Pinpoint the cell where the given text exists, returning its [X, Y] midpoint coordinate. 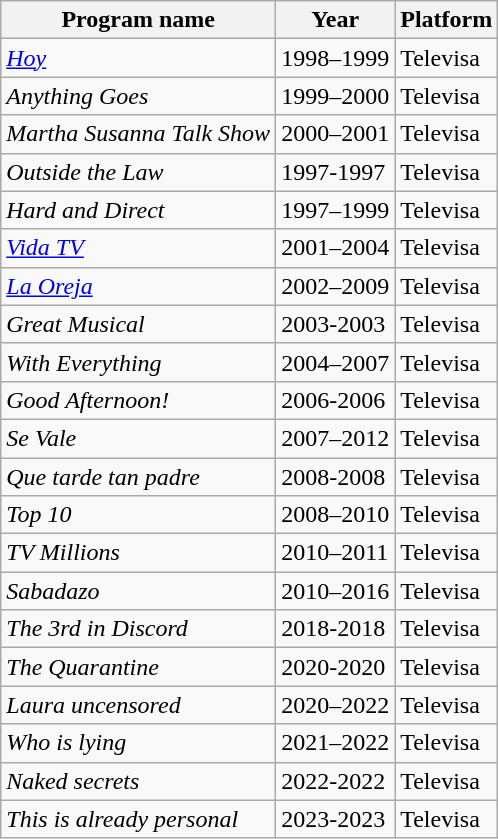
The Quarantine [138, 667]
1997–1999 [336, 210]
2004–2007 [336, 362]
Naked secrets [138, 781]
This is already personal [138, 819]
Que tarde tan padre [138, 477]
1998–1999 [336, 58]
Sabadazo [138, 591]
Who is lying [138, 743]
Top 10 [138, 515]
2023-2023 [336, 819]
2008-2008 [336, 477]
La Oreja [138, 286]
Martha Susanna Talk Show [138, 134]
Outside the Law [138, 172]
Anything Goes [138, 96]
2021–2022 [336, 743]
With Everything [138, 362]
Good Afternoon! [138, 400]
2001–2004 [336, 248]
Program name [138, 20]
TV Millions [138, 553]
2006-2006 [336, 400]
1999–2000 [336, 96]
2002–2009 [336, 286]
2020–2022 [336, 705]
Vida TV [138, 248]
Great Musical [138, 324]
Year [336, 20]
2022-2022 [336, 781]
2018-2018 [336, 629]
The 3rd in Discord [138, 629]
2000–2001 [336, 134]
2007–2012 [336, 438]
2020-2020 [336, 667]
Laura uncensored [138, 705]
Platform [446, 20]
Se Vale [138, 438]
2003-2003 [336, 324]
2010–2011 [336, 553]
1997-1997 [336, 172]
Hard and Direct [138, 210]
2008–2010 [336, 515]
Hoy [138, 58]
2010–2016 [336, 591]
